Find where the given text appears and provide that cell's center as [x, y] coordinate. 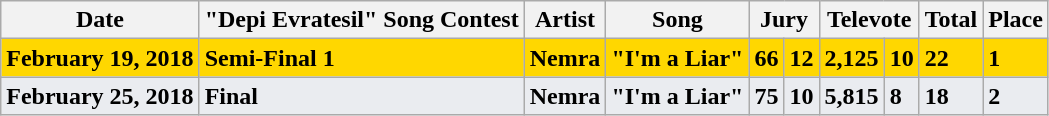
2,125 [852, 58]
12 [802, 58]
Semi-Final 1 [362, 58]
75 [766, 96]
Jury [784, 20]
Final [362, 96]
66 [766, 58]
5,815 [852, 96]
Artist [565, 20]
Song [678, 20]
2 [1016, 96]
Total [951, 20]
18 [951, 96]
22 [951, 58]
Date [100, 20]
8 [902, 96]
"Depi Evratesil" Song Contest [362, 20]
1 [1016, 58]
February 19, 2018 [100, 58]
February 25, 2018 [100, 96]
Place [1016, 20]
Televote [869, 20]
